Search for the cell housing the specified text and yield its [x, y] center coordinate. 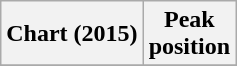
Peakposition [189, 34]
Chart (2015) [72, 34]
